Scan for the cell matching the given text and deliver its (x, y) coordinate at center. 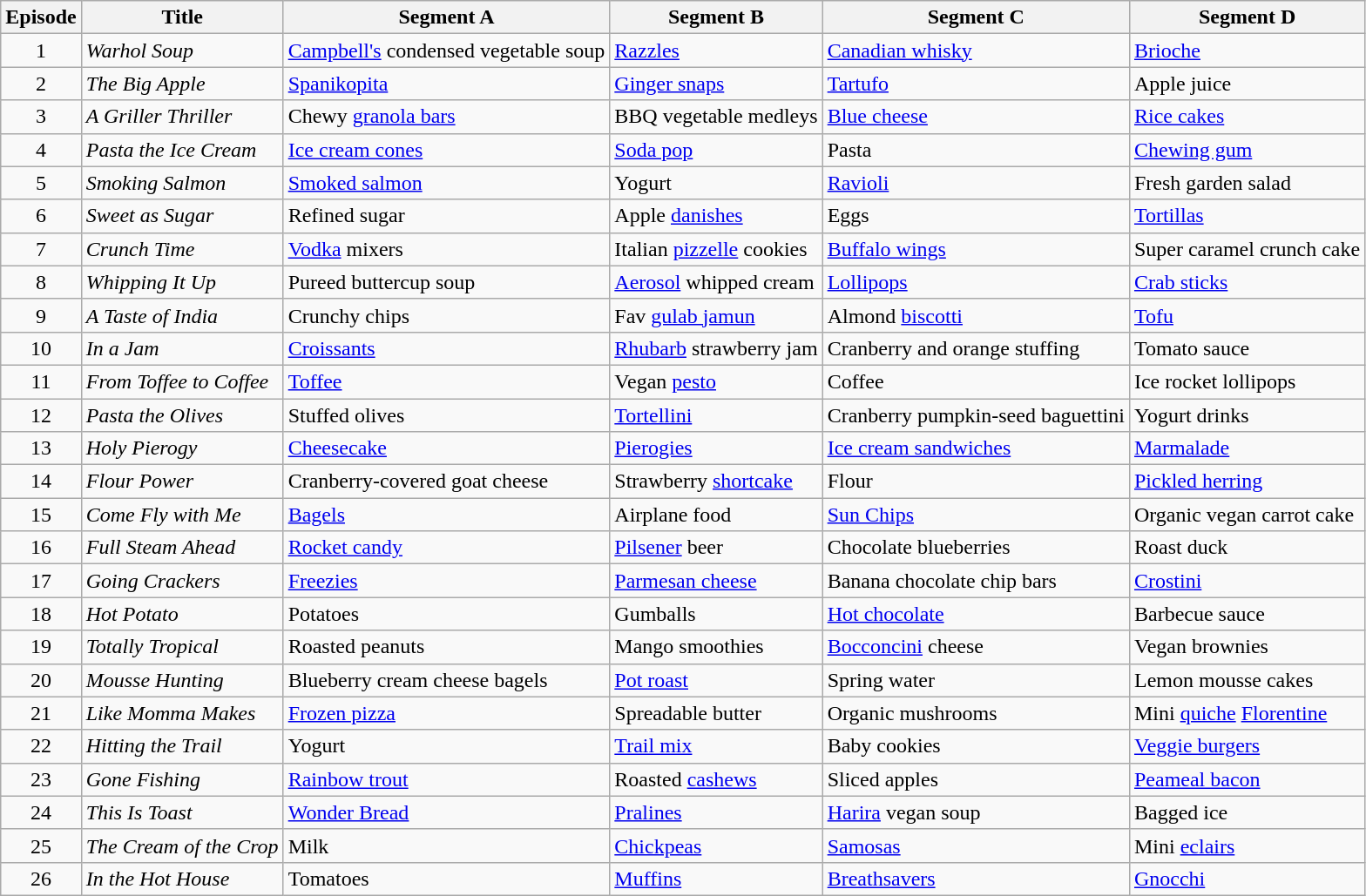
From Toffee to Coffee (182, 381)
22 (41, 746)
17 (41, 581)
The Cream of the Crop (182, 845)
Gumballs (716, 614)
Roasted peanuts (446, 647)
Brioche (1247, 51)
Milk (446, 845)
23 (41, 779)
Hot chocolate (976, 614)
Sliced apples (976, 779)
1 (41, 51)
Crunchy chips (446, 315)
Pickled herring (1247, 482)
Rhubarb strawberry jam (716, 348)
Breathsavers (976, 879)
Hot Potato (182, 614)
Ice rocket lollipops (1247, 381)
Chewy granola bars (446, 117)
Tartufo (976, 84)
Holy Pierogy (182, 448)
Segment D (1247, 17)
A Griller Thriller (182, 117)
Rainbow trout (446, 779)
Vodka mixers (446, 249)
12 (41, 415)
Full Steam Ahead (182, 548)
13 (41, 448)
Wonder Bread (446, 812)
15 (41, 515)
Whipping It Up (182, 282)
Buffalo wings (976, 249)
Roasted cashews (716, 779)
Flour (976, 482)
Like Momma Makes (182, 713)
Come Fly with Me (182, 515)
Cheesecake (446, 448)
Gone Fishing (182, 779)
24 (41, 812)
Lemon mousse cakes (1247, 680)
Apple juice (1247, 84)
Eggs (976, 216)
4 (41, 150)
Pilsener beer (716, 548)
Blueberry cream cheese bagels (446, 680)
This Is Toast (182, 812)
10 (41, 348)
Tortillas (1247, 216)
Smoked salmon (446, 183)
Yogurt drinks (1247, 415)
2 (41, 84)
Organic vegan carrot cake (1247, 515)
Mango smoothies (716, 647)
Super caramel crunch cake (1247, 249)
BBQ vegetable medleys (716, 117)
Mini eclairs (1247, 845)
6 (41, 216)
Croissants (446, 348)
18 (41, 614)
Tofu (1247, 315)
Trail mix (716, 746)
Almond biscotti (976, 315)
Title (182, 17)
Pasta the Olives (182, 415)
Freezies (446, 581)
Episode (41, 17)
Bagels (446, 515)
Cranberry and orange stuffing (976, 348)
Segment C (976, 17)
Fresh garden salad (1247, 183)
Airplane food (716, 515)
26 (41, 879)
Smoking Salmon (182, 183)
Stuffed olives (446, 415)
Spring water (976, 680)
Fav gulab jamun (716, 315)
Lollipops (976, 282)
Flour Power (182, 482)
5 (41, 183)
Totally Tropical (182, 647)
Ice cream cones (446, 150)
Vegan pesto (716, 381)
Crab sticks (1247, 282)
Mousse Hunting (182, 680)
Aerosol whipped cream (716, 282)
Crunch Time (182, 249)
In the Hot House (182, 879)
Parmesan cheese (716, 581)
Rocket candy (446, 548)
Rice cakes (1247, 117)
Segment A (446, 17)
Segment B (716, 17)
Baby cookies (976, 746)
Ginger snaps (716, 84)
A Taste of India (182, 315)
Spanikopita (446, 84)
16 (41, 548)
8 (41, 282)
Blue cheese (976, 117)
Veggie burgers (1247, 746)
Pasta (976, 150)
Pierogies (716, 448)
Sun Chips (976, 515)
Potatoes (446, 614)
Tomato sauce (1247, 348)
25 (41, 845)
Warhol Soup (182, 51)
Going Crackers (182, 581)
Cranberry pumpkin-seed baguettini (976, 415)
Strawberry shortcake (716, 482)
19 (41, 647)
20 (41, 680)
11 (41, 381)
Bocconcini cheese (976, 647)
Pasta the Ice Cream (182, 150)
Coffee (976, 381)
14 (41, 482)
Harira vegan soup (976, 812)
Crostini (1247, 581)
Chewing gum (1247, 150)
Tortellini (716, 415)
Muffins (716, 879)
Ice cream sandwiches (976, 448)
Bagged ice (1247, 812)
Banana chocolate chip bars (976, 581)
Sweet as Sugar (182, 216)
Refined sugar (446, 216)
Organic mushrooms (976, 713)
Pot roast (716, 680)
Vegan brownies (1247, 647)
Frozen pizza (446, 713)
3 (41, 117)
Campbell's condensed vegetable soup (446, 51)
Cranberry-covered goat cheese (446, 482)
7 (41, 249)
Italian pizzelle cookies (716, 249)
Spreadable butter (716, 713)
Samosas (976, 845)
9 (41, 315)
Chickpeas (716, 845)
Toffee (446, 381)
Tomatoes (446, 879)
Apple danishes (716, 216)
Mini quiche Florentine (1247, 713)
Marmalade (1247, 448)
Pureed buttercup soup (446, 282)
Soda pop (716, 150)
Canadian whisky (976, 51)
Pralines (716, 812)
Ravioli (976, 183)
Chocolate blueberries (976, 548)
Peameal bacon (1247, 779)
In a Jam (182, 348)
Razzles (716, 51)
Barbecue sauce (1247, 614)
The Big Apple (182, 84)
21 (41, 713)
Hitting the Trail (182, 746)
Gnocchi (1247, 879)
Roast duck (1247, 548)
